Identify which cell holds the provided text, then report its (X, Y) central coordinate. 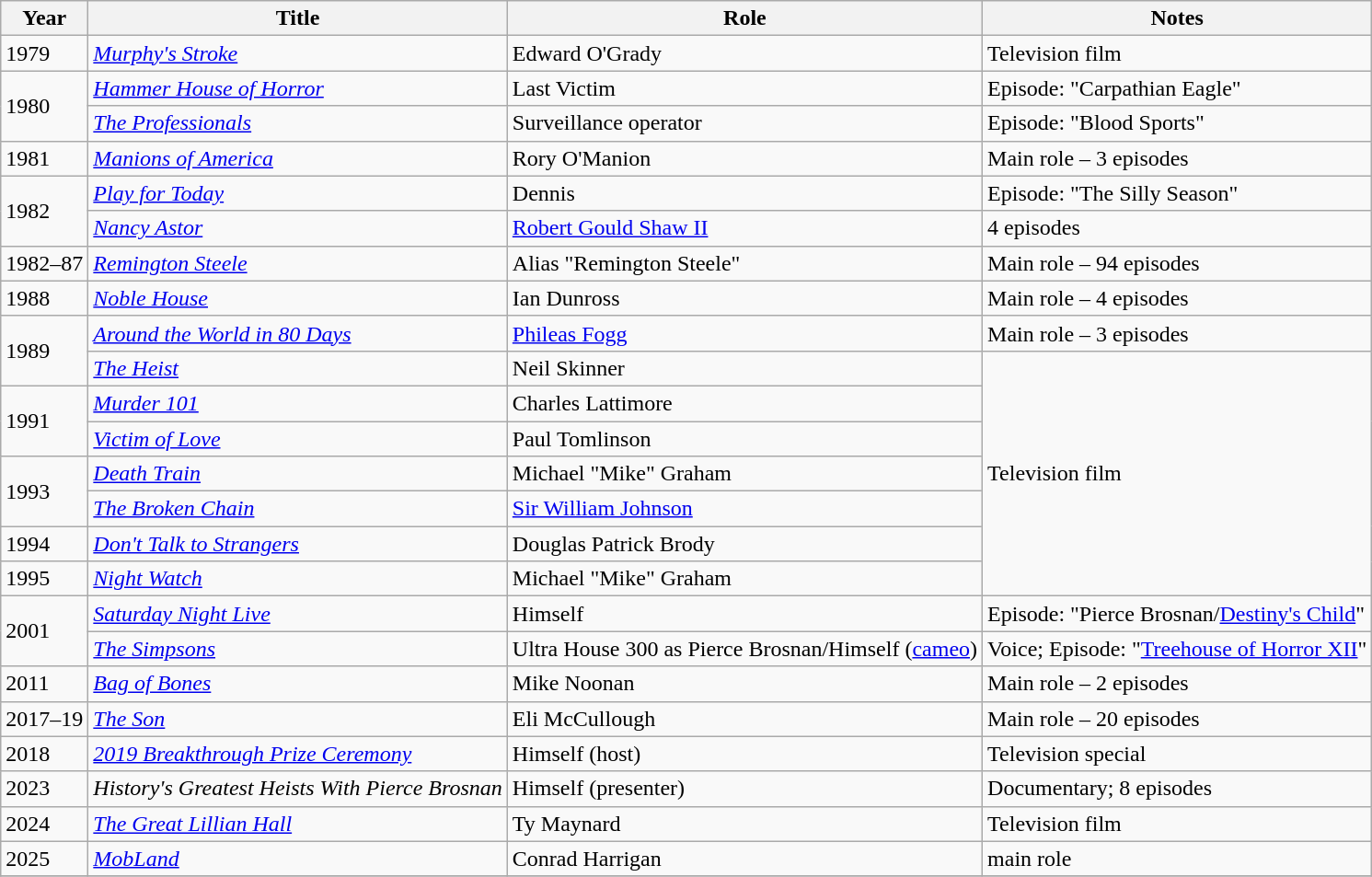
Television special (1178, 754)
Ty Maynard (744, 824)
1994 (44, 544)
The Son (298, 719)
2001 (44, 631)
Edward O'Grady (744, 53)
Role (744, 18)
Notes (1178, 18)
Episode: "Pierce Brosnan/Destiny's Child" (1178, 614)
Manions of America (298, 158)
Murphy's Stroke (298, 53)
Phileas Fogg (744, 333)
Nancy Astor (298, 228)
2018 (44, 754)
1988 (44, 298)
The Professionals (298, 123)
Mike Noonan (744, 684)
The Simpsons (298, 649)
1982–87 (44, 263)
1993 (44, 491)
Himself (host) (744, 754)
Himself (presenter) (744, 789)
2025 (44, 859)
1989 (44, 351)
1981 (44, 158)
1979 (44, 53)
Last Victim (744, 88)
4 episodes (1178, 228)
Rory O'Manion (744, 158)
Neil Skinner (744, 368)
Ultra House 300 as Pierce Brosnan/Himself (cameo) (744, 649)
Sir William Johnson (744, 509)
Death Train (298, 474)
Charles Lattimore (744, 403)
Hammer House of Horror (298, 88)
Dennis (744, 193)
main role (1178, 859)
Alias "Remington Steele" (744, 263)
History's Greatest Heists With Pierce Brosnan (298, 789)
Noble House (298, 298)
The Broken Chain (298, 509)
Main role – 20 episodes (1178, 719)
Voice; Episode: "Treehouse of Horror XII" (1178, 649)
Episode: "Blood Sports" (1178, 123)
Play for Today (298, 193)
Don't Talk to Strangers (298, 544)
Douglas Patrick Brody (744, 544)
1995 (44, 579)
Conrad Harrigan (744, 859)
Murder 101 (298, 403)
2024 (44, 824)
2017–19 (44, 719)
2019 Breakthrough Prize Ceremony (298, 754)
2011 (44, 684)
Ian Dunross (744, 298)
Main role – 2 episodes (1178, 684)
The Heist (298, 368)
Around the World in 80 Days (298, 333)
1982 (44, 211)
Remington Steele (298, 263)
Surveillance operator (744, 123)
Robert Gould Shaw II (744, 228)
Title (298, 18)
Paul Tomlinson (744, 439)
Documentary; 8 episodes (1178, 789)
The Great Lillian Hall (298, 824)
Episode: "The Silly Season" (1178, 193)
2023 (44, 789)
Victim of Love (298, 439)
1991 (44, 421)
MobLand (298, 859)
Eli McCullough (744, 719)
Main role – 4 episodes (1178, 298)
Episode: "Carpathian Eagle" (1178, 88)
1980 (44, 106)
Night Watch (298, 579)
Saturday Night Live (298, 614)
Himself (744, 614)
Main role – 94 episodes (1178, 263)
Bag of Bones (298, 684)
Year (44, 18)
